From the cell containing the given text, extract its center point as (X, Y) coordinate. 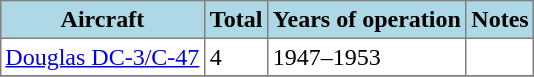
Aircraft (102, 20)
Douglas DC-3/C-47 (102, 57)
Years of operation (367, 20)
4 (236, 57)
Total (236, 20)
1947–1953 (367, 57)
Notes (500, 20)
